Scan for the cell matching the given text and deliver its [x, y] coordinate at center. 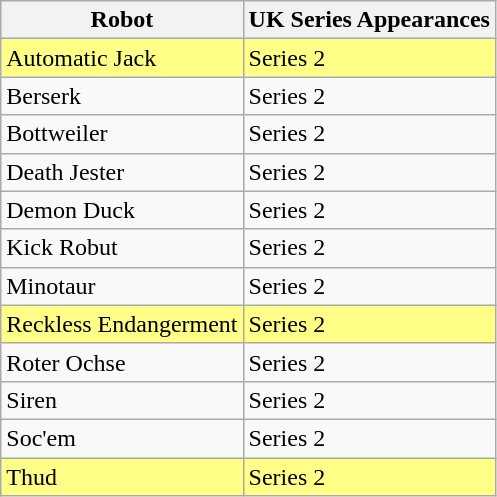
Kick Robut [122, 248]
Reckless Endangerment [122, 324]
Automatic Jack [122, 58]
Thud [122, 477]
Bottweiler [122, 134]
Demon Duck [122, 210]
Roter Ochse [122, 362]
Siren [122, 400]
Death Jester [122, 172]
Robot [122, 20]
Minotaur [122, 286]
Berserk [122, 96]
UK Series Appearances [369, 20]
Soc'em [122, 438]
